Identify which cell holds the provided text, then report its [x, y] central coordinate. 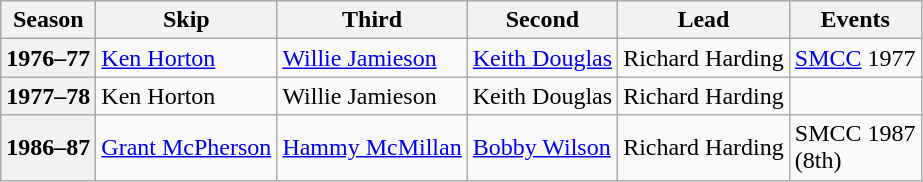
Third [372, 20]
Events [855, 20]
SMCC 1977 [855, 58]
1986–87 [48, 148]
Hammy McMillan [372, 148]
1977–78 [48, 96]
Second [542, 20]
SMCC 1987 (8th) [855, 148]
1976–77 [48, 58]
Season [48, 20]
Skip [186, 20]
Lead [704, 20]
Grant McPherson [186, 148]
Bobby Wilson [542, 148]
